Scan for the cell matching the given text and deliver its [x, y] coordinate at center. 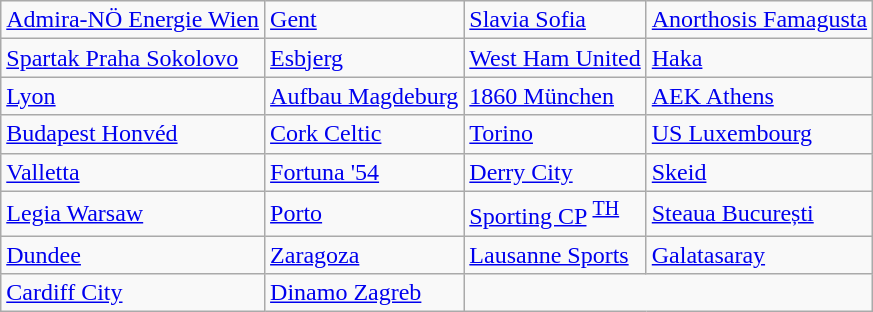
Slavia Sofia [555, 20]
Torino [555, 134]
Anorthosis Famagusta [759, 20]
Haka [759, 58]
Budapest Honvéd [133, 134]
Cork Celtic [364, 134]
Sporting CP TH [555, 214]
Steaua București [759, 214]
Skeid [759, 172]
Gent [364, 20]
Porto [364, 214]
Spartak Praha Sokolovo [133, 58]
Derry City [555, 172]
Dundee [133, 255]
1860 München [555, 96]
US Luxembourg [759, 134]
Zaragoza [364, 255]
West Ham United [555, 58]
Admira-NÖ Energie Wien [133, 20]
Valletta [133, 172]
Galatasaray [759, 255]
Aufbau Magdeburg [364, 96]
AEK Athens [759, 96]
Lyon [133, 96]
Dinamo Zagreb [364, 293]
Cardiff City [133, 293]
Legia Warsaw [133, 214]
Esbjerg [364, 58]
Lausanne Sports [555, 255]
Fortuna '54 [364, 172]
